From the cell containing the given text, extract its center point as (X, Y) coordinate. 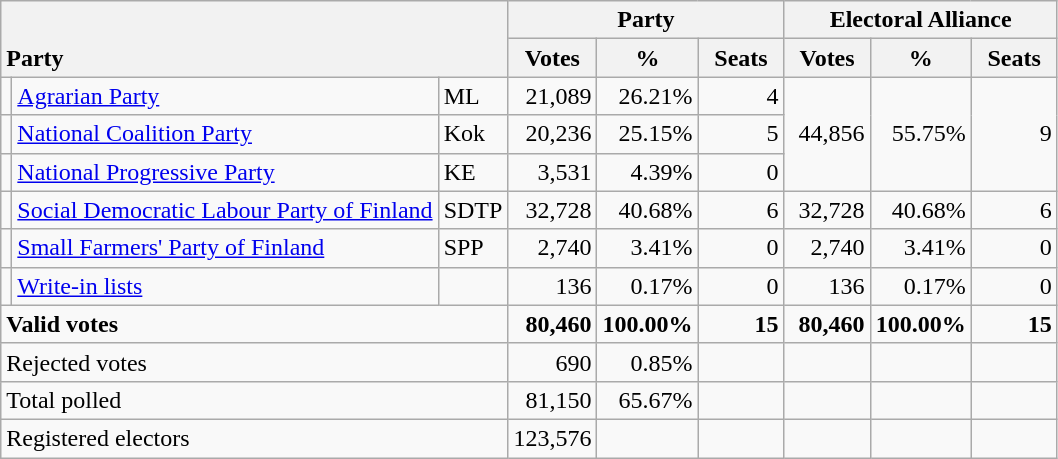
Registered electors (254, 438)
65.67% (648, 400)
National Progressive Party (225, 172)
ML (473, 96)
25.15% (648, 134)
Total polled (254, 400)
4.39% (648, 172)
55.75% (920, 134)
3,531 (552, 172)
Social Democratic Labour Party of Finland (225, 210)
Agrarian Party (225, 96)
9 (1014, 134)
44,856 (827, 134)
SDTP (473, 210)
4 (741, 96)
690 (552, 362)
SPP (473, 248)
81,150 (552, 400)
123,576 (552, 438)
Small Farmers' Party of Finland (225, 248)
KE (473, 172)
Rejected votes (254, 362)
0.85% (648, 362)
Write-in lists (225, 286)
21,089 (552, 96)
National Coalition Party (225, 134)
Electoral Alliance (920, 20)
5 (741, 134)
Valid votes (254, 324)
26.21% (648, 96)
20,236 (552, 134)
Kok (473, 134)
